Determine the [x, y] coordinate at the center of the cell enclosing the given text.  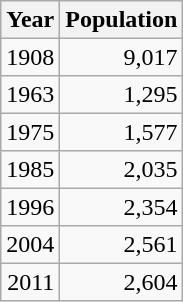
2,354 [122, 206]
1975 [30, 132]
2011 [30, 282]
2,561 [122, 244]
9,017 [122, 56]
1908 [30, 56]
1996 [30, 206]
1985 [30, 170]
1,295 [122, 94]
2,035 [122, 170]
2,604 [122, 282]
Year [30, 20]
Population [122, 20]
1,577 [122, 132]
1963 [30, 94]
2004 [30, 244]
